For the text-containing cell, return its midpoint in (x, y) coordinate format. 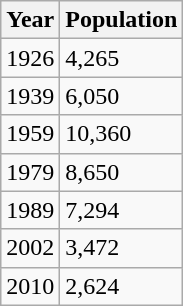
1939 (30, 96)
1926 (30, 58)
1989 (30, 210)
3,472 (122, 248)
2002 (30, 248)
7,294 (122, 210)
1979 (30, 172)
6,050 (122, 96)
1959 (30, 134)
4,265 (122, 58)
2010 (30, 286)
8,650 (122, 172)
10,360 (122, 134)
2,624 (122, 286)
Population (122, 20)
Year (30, 20)
